For the text-containing cell, return its midpoint in (X, Y) coordinate format. 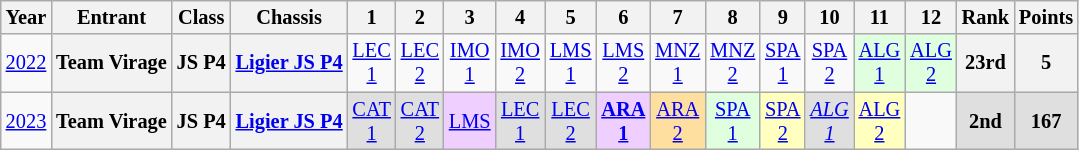
Rank (986, 17)
IMO2 (520, 63)
2022 (26, 63)
LMS2 (623, 63)
ARA1 (623, 121)
2nd (986, 121)
8 (732, 17)
Chassis (290, 17)
3 (470, 17)
10 (829, 17)
Points (1046, 17)
MNZ2 (732, 63)
IMO1 (470, 63)
7 (678, 17)
9 (782, 17)
4 (520, 17)
Class (202, 17)
Entrant (111, 17)
MNZ1 (678, 63)
167 (1046, 121)
1 (372, 17)
2 (420, 17)
CAT2 (420, 121)
CAT1 (372, 121)
LMS (470, 121)
2023 (26, 121)
12 (931, 17)
11 (880, 17)
6 (623, 17)
LMS1 (571, 63)
ARA2 (678, 121)
Year (26, 17)
23rd (986, 63)
